From the cell containing the given text, extract its center point as [x, y] coordinate. 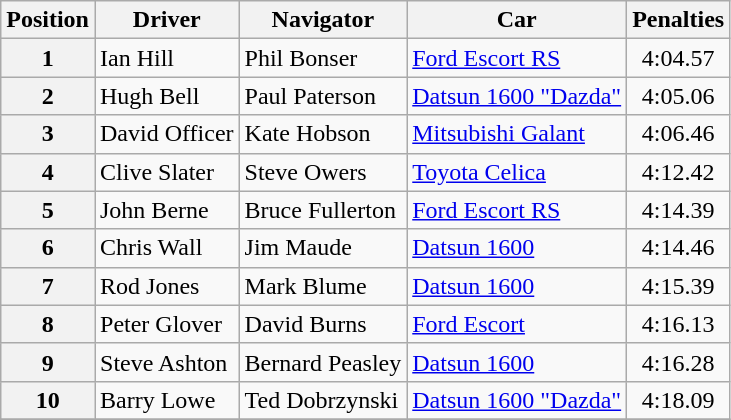
Jim Maude [323, 248]
Barry Lowe [166, 400]
Bruce Fullerton [323, 210]
8 [48, 324]
Toyota Celica [517, 172]
Kate Hobson [323, 134]
3 [48, 134]
Steve Ashton [166, 362]
9 [48, 362]
4:18.09 [678, 400]
1 [48, 58]
Position [48, 20]
2 [48, 96]
4:15.39 [678, 286]
6 [48, 248]
4:16.28 [678, 362]
Ford Escort [517, 324]
4:04.57 [678, 58]
4:14.39 [678, 210]
Mitsubishi Galant [517, 134]
Mark Blume [323, 286]
4:06.46 [678, 134]
Hugh Bell [166, 96]
Peter Glover [166, 324]
Penalties [678, 20]
4:12.42 [678, 172]
Clive Slater [166, 172]
5 [48, 210]
Phil Bonser [323, 58]
4:16.13 [678, 324]
Ted Dobrzynski [323, 400]
Car [517, 20]
Bernard Peasley [323, 362]
Driver [166, 20]
10 [48, 400]
Navigator [323, 20]
Paul Paterson [323, 96]
David Burns [323, 324]
Rod Jones [166, 286]
Ian Hill [166, 58]
John Berne [166, 210]
4:14.46 [678, 248]
David Officer [166, 134]
Steve Owers [323, 172]
7 [48, 286]
4:05.06 [678, 96]
4 [48, 172]
Chris Wall [166, 248]
